Detect which cell encompasses the target text, then output its [x, y] center coordinate. 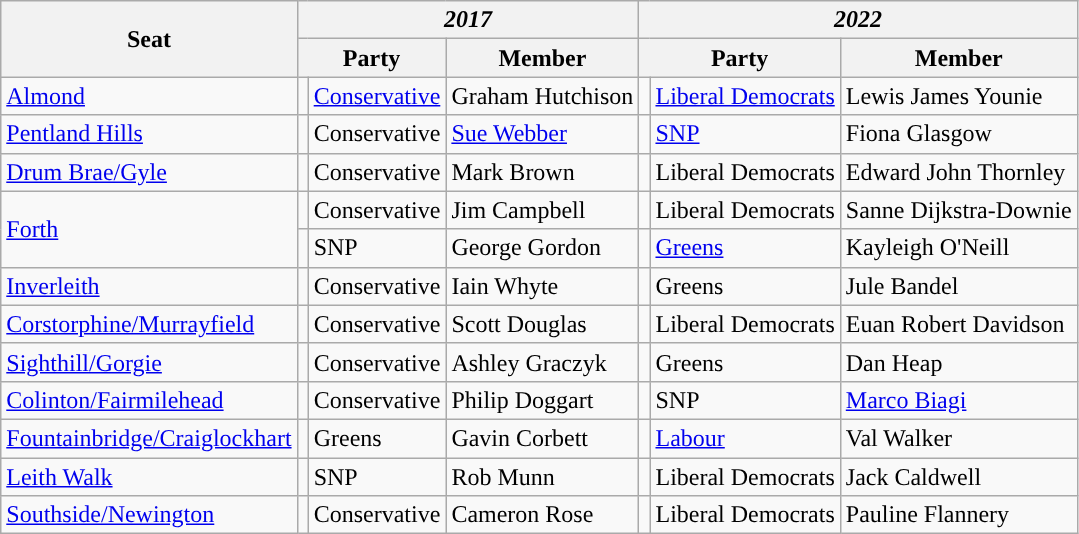
Almond [149, 96]
Fountainbridge/Craiglockhart [149, 438]
Val Walker [958, 438]
Sighthill/Gorgie [149, 362]
Drum Brae/Gyle [149, 172]
Philip Doggart [542, 400]
Corstorphine/Murrayfield [149, 324]
George Gordon [542, 248]
Forth [149, 229]
2017 [468, 20]
Lewis James Younie [958, 96]
Jack Caldwell [958, 477]
Mark Brown [542, 172]
Southside/Newington [149, 515]
Inverleith [149, 286]
Pauline Flannery [958, 515]
Sue Webber [542, 134]
Gavin Corbett [542, 438]
Labour [745, 438]
Colinton/Fairmilehead [149, 400]
Iain Whyte [542, 286]
Kayleigh O'Neill [958, 248]
Scott Douglas [542, 324]
Pentland Hills [149, 134]
Edward John Thornley [958, 172]
Sanne Dijkstra-Downie [958, 210]
Marco Biagi [958, 400]
2022 [858, 20]
Fiona Glasgow [958, 134]
Jim Campbell [542, 210]
Leith Walk [149, 477]
Rob Munn [542, 477]
Cameron Rose [542, 515]
Dan Heap [958, 362]
Jule Bandel [958, 286]
Ashley Graczyk [542, 362]
Euan Robert Davidson [958, 324]
Graham Hutchison [542, 96]
Seat [149, 39]
